Search for the cell housing the specified text and yield its (X, Y) center coordinate. 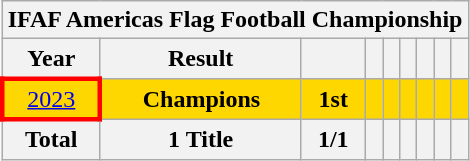
Champions (200, 98)
1 Title (200, 139)
Result (200, 59)
1/1 (333, 139)
2023 (51, 98)
1st (333, 98)
Year (51, 59)
IFAF Americas Flag Football Championship (235, 20)
Total (51, 139)
